Return the (X, Y) coordinate for the center point of the cell that contains the specified text.  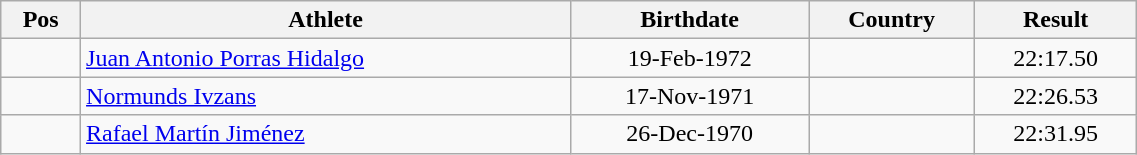
Athlete (326, 20)
Pos (41, 20)
26-Dec-1970 (690, 134)
22:17.50 (1055, 58)
19-Feb-1972 (690, 58)
Normunds Ivzans (326, 96)
Result (1055, 20)
22:26.53 (1055, 96)
Country (892, 20)
Rafael Martín Jiménez (326, 134)
22:31.95 (1055, 134)
Birthdate (690, 20)
17-Nov-1971 (690, 96)
Juan Antonio Porras Hidalgo (326, 58)
